From the cell containing the given text, extract its center point as (x, y) coordinate. 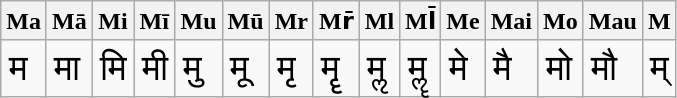
मो (561, 68)
मा (69, 68)
Mū (246, 21)
Mo (561, 21)
Mai (511, 21)
मि (112, 68)
Mau (612, 21)
Mā (69, 21)
म् (659, 68)
M (659, 21)
Me (463, 21)
मॢ (379, 68)
मी (154, 68)
Mr̄ (336, 21)
मृ (291, 68)
मै (511, 68)
मौ (612, 68)
Mr (291, 21)
मॄ (336, 68)
म (24, 68)
Mu (198, 21)
Ma (24, 21)
Mi (112, 21)
मु (198, 68)
Mī (154, 21)
Ml̄ (420, 21)
मॣ (420, 68)
मू (246, 68)
Ml (379, 21)
मे (463, 68)
